Capture the cell that displays the provided text and extract its [X, Y] central coordinate. 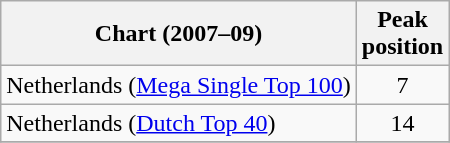
14 [402, 123]
Peakposition [402, 34]
Netherlands (Dutch Top 40) [179, 123]
Chart (2007–09) [179, 34]
Netherlands (Mega Single Top 100) [179, 85]
7 [402, 85]
